Identify which cell holds the provided text, then report its (x, y) central coordinate. 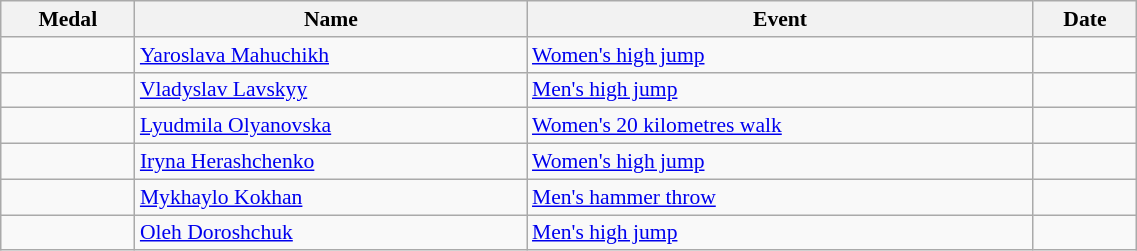
Date (1085, 19)
Mykhaylo Kokhan (331, 197)
Oleh Doroshchuk (331, 233)
Men's hammer throw (780, 197)
Iryna Herashchenko (331, 162)
Vladyslav Lavskyy (331, 90)
Name (331, 19)
Women's 20 kilometres walk (780, 126)
Lyudmila Olyanovska (331, 126)
Medal (68, 19)
Event (780, 19)
Yaroslava Mahuchikh (331, 55)
